Find where the given text appears and provide that cell's center as [X, Y] coordinate. 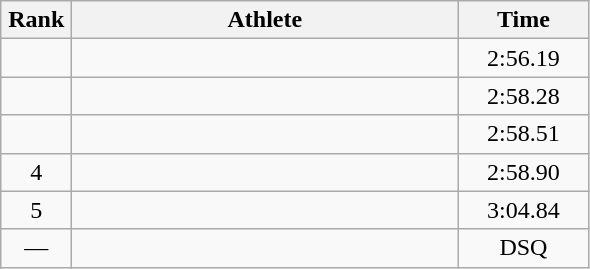
4 [36, 172]
2:58.51 [524, 134]
3:04.84 [524, 210]
5 [36, 210]
2:58.28 [524, 96]
Rank [36, 20]
DSQ [524, 248]
2:58.90 [524, 172]
2:56.19 [524, 58]
— [36, 248]
Athlete [265, 20]
Time [524, 20]
